Locate the cell with the specified text and output its (X, Y) center coordinate. 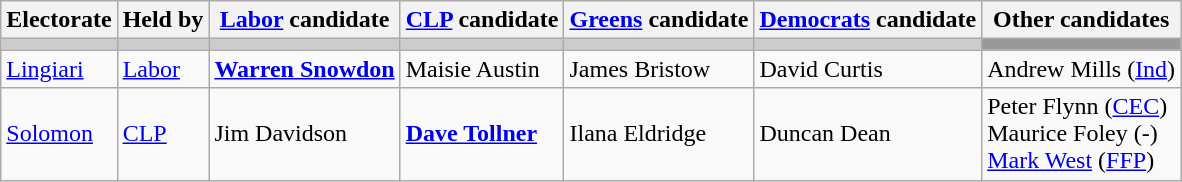
Labor candidate (304, 20)
Electorate (59, 20)
Maisie Austin (482, 69)
James Bristow (659, 69)
Peter Flynn (CEC)Maurice Foley (-)Mark West (FFP) (1082, 134)
Andrew Mills (Ind) (1082, 69)
Ilana Eldridge (659, 134)
Solomon (59, 134)
Other candidates (1082, 20)
David Curtis (868, 69)
Held by (163, 20)
Greens candidate (659, 20)
CLP (163, 134)
Jim Davidson (304, 134)
Warren Snowdon (304, 69)
CLP candidate (482, 20)
Lingiari (59, 69)
Labor (163, 69)
Dave Tollner (482, 134)
Democrats candidate (868, 20)
Duncan Dean (868, 134)
